For the text-containing cell, return its midpoint in [x, y] coordinate format. 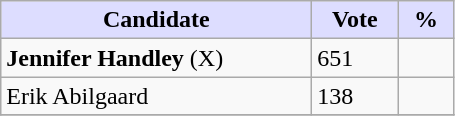
651 [355, 58]
Vote [355, 20]
138 [355, 96]
Jennifer Handley (X) [156, 58]
Erik Abilgaard [156, 96]
% [426, 20]
Candidate [156, 20]
